Capture the cell that displays the provided text and extract its (X, Y) central coordinate. 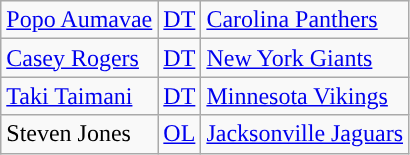
Steven Jones (80, 134)
New York Giants (305, 58)
Carolina Panthers (305, 20)
OL (180, 134)
Casey Rogers (80, 58)
Minnesota Vikings (305, 96)
Jacksonville Jaguars (305, 134)
Taki Taimani (80, 96)
Popo Aumavae (80, 20)
